Extract the [x, y] coordinate from the center of the cell holding the provided text.  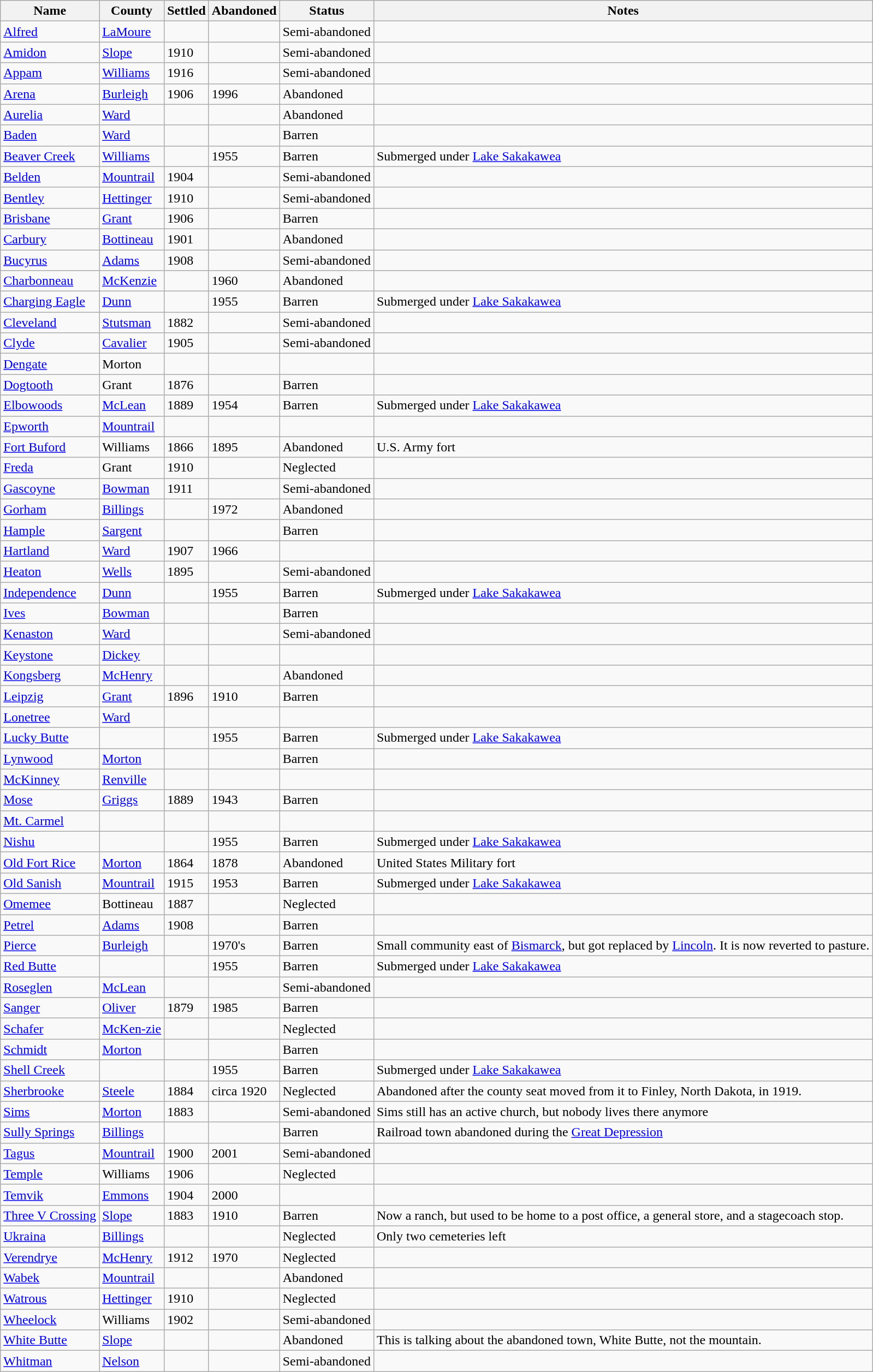
Dickey [132, 655]
Nelson [132, 1361]
Kongsberg [50, 676]
Charbonneau [50, 281]
Epworth [50, 426]
Fort Buford [50, 447]
1996 [244, 94]
Red Butte [50, 967]
Sully Springs [50, 1132]
Cleveland [50, 323]
Schafer [50, 1029]
1972 [244, 509]
Freda [50, 468]
Elbowoods [50, 405]
1879 [187, 1008]
1866 [187, 447]
1907 [187, 551]
Beaver Creek [50, 156]
Sargent [132, 530]
1954 [244, 405]
Railroad town abandoned during the Great Depression [623, 1132]
Wabek [50, 1278]
Whitman [50, 1361]
Shell Creek [50, 1070]
Omemee [50, 904]
Lucky Butte [50, 738]
Ives [50, 613]
Ukraina [50, 1236]
1953 [244, 883]
Aurelia [50, 115]
Carbury [50, 239]
Mose [50, 800]
Emmons [132, 1195]
1943 [244, 800]
Tagus [50, 1153]
1878 [244, 862]
Leipzig [50, 696]
Arena [50, 94]
Steele [132, 1091]
1902 [187, 1320]
Charging Eagle [50, 302]
1900 [187, 1153]
Heaton [50, 571]
Settled [187, 11]
Temvik [50, 1195]
1960 [244, 281]
1985 [244, 1008]
Watrous [50, 1299]
Alfred [50, 32]
Name [50, 11]
1896 [187, 696]
Three V Crossing [50, 1215]
Pierce [50, 946]
1884 [187, 1091]
1970 [244, 1257]
1901 [187, 239]
Old Fort Rice [50, 862]
1912 [187, 1257]
1887 [187, 904]
Bentley [50, 198]
Schmidt [50, 1049]
Roseglen [50, 987]
Hartland [50, 551]
United States Military fort [623, 862]
Clyde [50, 343]
U.S. Army fort [623, 447]
Only two cemeteries left [623, 1236]
Wells [132, 571]
Wheelock [50, 1320]
Verendrye [50, 1257]
Old Sanish [50, 883]
Dengate [50, 364]
1864 [187, 862]
Sherbrooke [50, 1091]
Nishu [50, 842]
Belden [50, 177]
Griggs [132, 800]
Small community east of Bismarck, but got replaced by Lincoln. It is now reverted to pasture. [623, 946]
Gascoyne [50, 488]
Kenaston [50, 634]
Sims still has an active church, but nobody lives there anymore [623, 1112]
Petrel [50, 925]
Stutsman [132, 323]
Amidon [50, 52]
County [132, 11]
Bucyrus [50, 260]
Appam [50, 73]
Sanger [50, 1008]
1876 [187, 385]
McKinney [50, 779]
Hample [50, 530]
1970's [244, 946]
Renville [132, 779]
Mt. Carmel [50, 821]
Keystone [50, 655]
White Butte [50, 1340]
McKenzie [132, 281]
1905 [187, 343]
Gorham [50, 509]
2000 [244, 1195]
Lonetree [50, 717]
Independence [50, 592]
Baden [50, 135]
1911 [187, 488]
Dogtooth [50, 385]
LaMoure [132, 32]
Temple [50, 1174]
2001 [244, 1153]
circa 1920 [244, 1091]
1882 [187, 323]
Sims [50, 1112]
Oliver [132, 1008]
1916 [187, 73]
Status [326, 11]
Now a ranch, but used to be home to a post office, a general store, and a stagecoach stop. [623, 1215]
Cavalier [132, 343]
This is talking about the abandoned town, White Butte, not the mountain. [623, 1340]
Abandoned after the county seat moved from it to Finley, North Dakota, in 1919. [623, 1091]
Lynwood [50, 759]
McKen-zie [132, 1029]
1915 [187, 883]
1966 [244, 551]
Brisbane [50, 218]
Notes [623, 11]
